Extract the [X, Y] coordinate from the center of the cell holding the provided text.  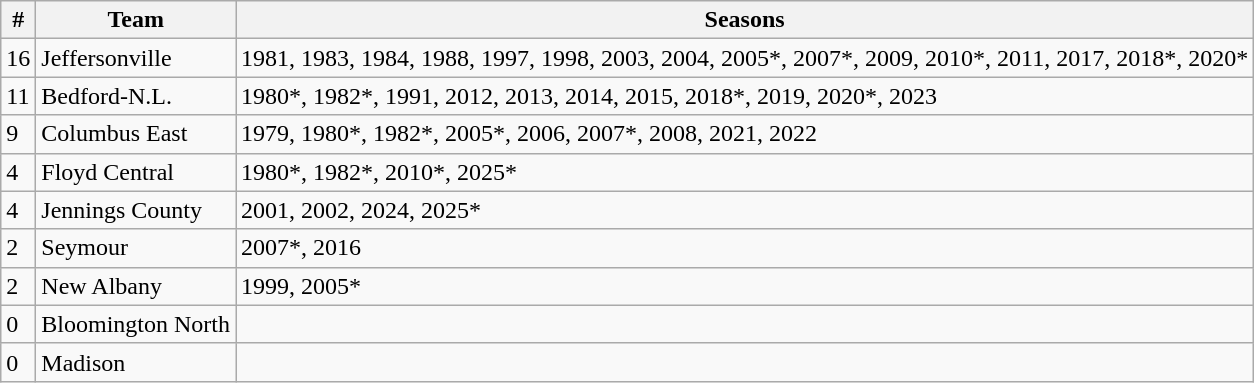
1999, 2005* [745, 286]
Team [136, 20]
New Albany [136, 286]
1981, 1983, 1984, 1988, 1997, 1998, 2003, 2004, 2005*, 2007*, 2009, 2010*, 2011, 2017, 2018*, 2020* [745, 58]
9 [18, 134]
Columbus East [136, 134]
1980*, 1982*, 1991, 2012, 2013, 2014, 2015, 2018*, 2019, 2020*, 2023 [745, 96]
2007*, 2016 [745, 248]
Seasons [745, 20]
Madison [136, 362]
Jennings County [136, 210]
Bedford-N.L. [136, 96]
2001, 2002, 2024, 2025* [745, 210]
# [18, 20]
11 [18, 96]
1980*, 1982*, 2010*, 2025* [745, 172]
16 [18, 58]
1979, 1980*, 1982*, 2005*, 2006, 2007*, 2008, 2021, 2022 [745, 134]
Jeffersonville [136, 58]
Bloomington North [136, 324]
Seymour [136, 248]
Floyd Central [136, 172]
